Provide the [x, y] coordinate of the cell's center where the given text is located.  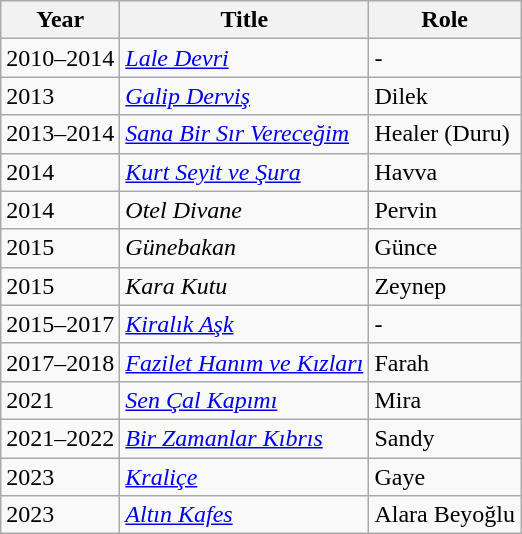
Year [60, 20]
Kara Kutu [244, 286]
2013–2014 [60, 134]
Mira [445, 400]
Gaye [445, 477]
Role [445, 20]
Alara Beyoğlu [445, 515]
Lale Devri [244, 58]
Healer (Duru) [445, 134]
2013 [60, 96]
Kiralık Aşk [244, 324]
Pervin [445, 210]
Sen Çal Kapımı [244, 400]
Günebakan [244, 248]
Kraliçe [244, 477]
Altın Kafes [244, 515]
Sana Bir Sır Vereceğim [244, 134]
Dilek [445, 96]
2021–2022 [60, 438]
Sandy [445, 438]
2021 [60, 400]
2010–2014 [60, 58]
Otel Divane [244, 210]
Bir Zamanlar Kıbrıs [244, 438]
Kurt Seyit ve Şura [244, 172]
Title [244, 20]
2015–2017 [60, 324]
Günce [445, 248]
Fazilet Hanım ve Kızları [244, 362]
Farah [445, 362]
Galip Derviş [244, 96]
2017–2018 [60, 362]
Havva [445, 172]
Zeynep [445, 286]
